Provide the [x, y] coordinate of the cell's center where the given text is located.  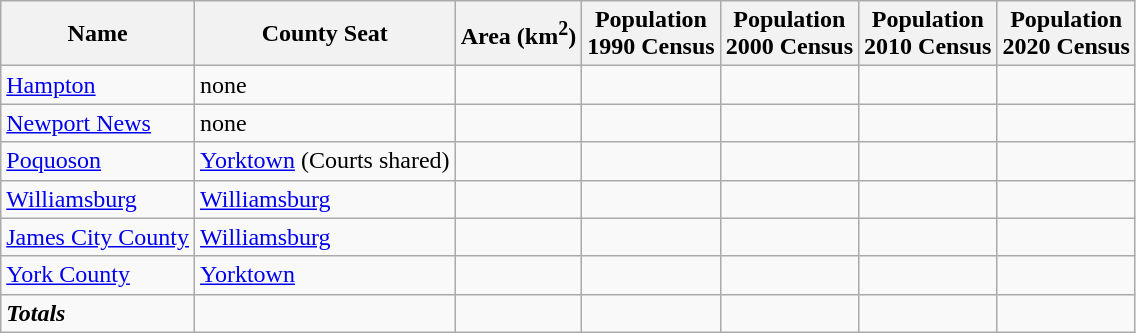
Yorktown (Courts shared) [324, 161]
Totals [98, 313]
Name [98, 34]
Area (km2) [518, 34]
Population 1990 Census [651, 34]
County Seat [324, 34]
James City County [98, 237]
Hampton [98, 85]
Poquoson [98, 161]
Newport News [98, 123]
Population 2010 Census [928, 34]
Yorktown [324, 275]
Population 2020 Census [1066, 34]
York County [98, 275]
Population 2000 Census [789, 34]
